Return the [X, Y] coordinate for the center point of the cell that contains the specified text.  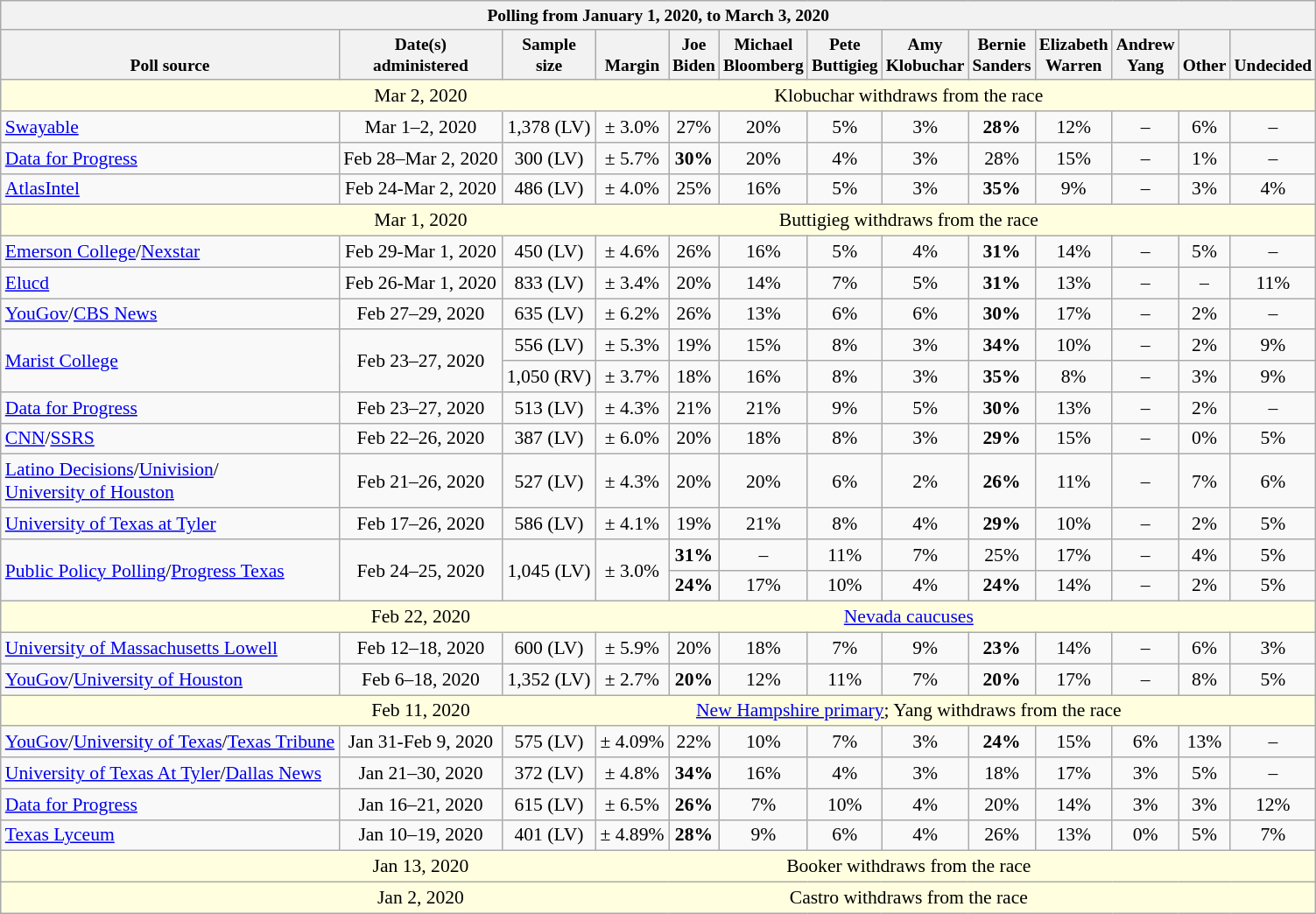
600 (LV) [550, 649]
University of Texas At Tyler/Dallas News [170, 773]
Jan 2, 2020 [420, 898]
± 3.7% [632, 376]
635 (LV) [550, 314]
± 5.7% [632, 158]
556 (LV) [550, 346]
Latino Decisions/Univision/University of Houston [170, 482]
Jan 10–19, 2020 [420, 835]
AtlasIntel [170, 189]
Polling from January 1, 2020, to March 3, 2020 [658, 16]
1,352 (LV) [550, 679]
Undecided [1273, 54]
± 4.89% [632, 835]
Feb 21–26, 2020 [420, 482]
450 (LV) [550, 252]
Feb 6–18, 2020 [420, 679]
CNN/SSRS [170, 439]
300 (LV) [550, 158]
Feb 24–25, 2020 [420, 571]
PeteButtigieg [844, 54]
Poll source [170, 54]
615 (LV) [550, 805]
± 6.2% [632, 314]
± 4.1% [632, 524]
Klobuchar withdraws from the race [909, 96]
AmyKlobuchar [925, 54]
Booker withdraws from the race [909, 867]
372 (LV) [550, 773]
Samplesize [550, 54]
Emerson College/Nexstar [170, 252]
22% [694, 742]
± 2.7% [632, 679]
BernieSanders [1002, 54]
1,050 (RV) [550, 376]
± 4.09% [632, 742]
YouGov/University of Texas/Texas Tribune [170, 742]
± 5.3% [632, 346]
Feb 17–26, 2020 [420, 524]
± 6.5% [632, 805]
527 (LV) [550, 482]
Buttigieg withdraws from the race [909, 221]
387 (LV) [550, 439]
University of Texas at Tyler [170, 524]
YouGov/CBS News [170, 314]
Jan 13, 2020 [420, 867]
Texas Lyceum [170, 835]
1% [1205, 158]
Jan 21–30, 2020 [420, 773]
401 (LV) [550, 835]
Mar 2, 2020 [420, 96]
YouGov/University of Houston [170, 679]
± 6.0% [632, 439]
± 5.9% [632, 649]
Public Policy Polling/Progress Texas [170, 571]
Feb 27–29, 2020 [420, 314]
Elucd [170, 283]
Mar 1–2, 2020 [420, 127]
JoeBiden [694, 54]
23% [1002, 649]
± 3.4% [632, 283]
1,045 (LV) [550, 571]
1,378 (LV) [550, 127]
Marist College [170, 361]
± 4.0% [632, 189]
Jan 16–21, 2020 [420, 805]
Swayable [170, 127]
± 4.6% [632, 252]
Feb 22, 2020 [420, 617]
Feb 12–18, 2020 [420, 649]
486 (LV) [550, 189]
Feb 11, 2020 [420, 711]
New Hampshire primary; Yang withdraws from the race [909, 711]
Feb 22–26, 2020 [420, 439]
Margin [632, 54]
27% [694, 127]
Feb 26-Mar 1, 2020 [420, 283]
Jan 31-Feb 9, 2020 [420, 742]
Nevada caucuses [909, 617]
Date(s)administered [420, 54]
575 (LV) [550, 742]
833 (LV) [550, 283]
Feb 29-Mar 1, 2020 [420, 252]
Other [1205, 54]
ElizabethWarren [1073, 54]
Mar 1, 2020 [420, 221]
Feb 24-Mar 2, 2020 [420, 189]
586 (LV) [550, 524]
Castro withdraws from the race [909, 898]
± 4.8% [632, 773]
MichaelBloomberg [764, 54]
Feb 28–Mar 2, 2020 [420, 158]
AndrewYang [1145, 54]
513 (LV) [550, 408]
University of Massachusetts Lowell [170, 649]
